For the text-containing cell, return its midpoint in (x, y) coordinate format. 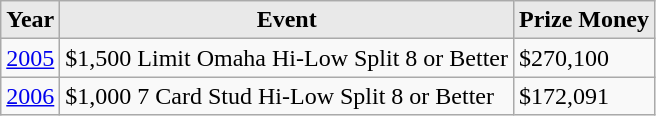
Event (287, 20)
$172,091 (584, 96)
2005 (30, 58)
2006 (30, 96)
Year (30, 20)
$270,100 (584, 58)
$1,000 7 Card Stud Hi-Low Split 8 or Better (287, 96)
Prize Money (584, 20)
$1,500 Limit Omaha Hi-Low Split 8 or Better (287, 58)
